Capture the cell that displays the provided text and extract its [X, Y] central coordinate. 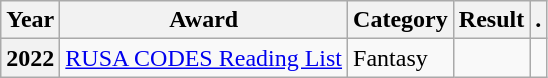
Year [30, 20]
Result [491, 20]
Fantasy [401, 58]
RUSA CODES Reading List [204, 58]
Award [204, 20]
2022 [30, 58]
Category [401, 20]
. [538, 20]
